Output the (X, Y) coordinate of the center of the cell containing the given text.  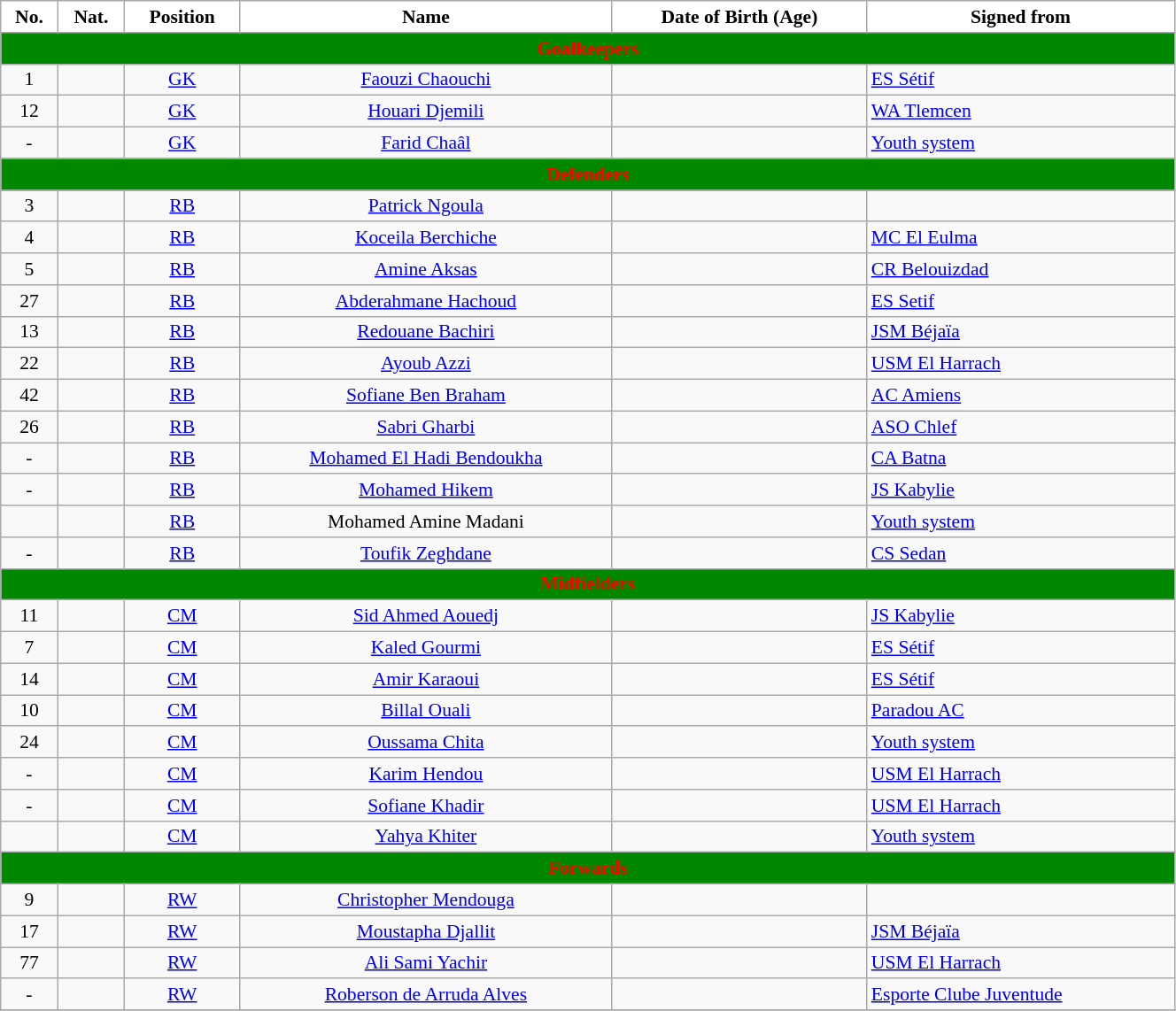
Faouzi Chaouchi (426, 80)
11 (29, 616)
Mohamed Hikem (426, 490)
1 (29, 80)
Sid Ahmed Aouedj (426, 616)
13 (29, 332)
AC Amiens (1021, 396)
Moustapha Djallit (426, 931)
Nat. (91, 17)
ES Setif (1021, 301)
Forwards (588, 868)
CR Belouizdad (1021, 269)
Redouane Bachiri (426, 332)
Goalkeepers (588, 49)
4 (29, 238)
Roberson de Arruda Alves (426, 995)
Amir Karaoui (426, 679)
Ayoub Azzi (426, 364)
Karim Hendou (426, 774)
27 (29, 301)
Sabri Gharbi (426, 427)
Mohamed El Hadi Bendoukha (426, 459)
5 (29, 269)
Signed from (1021, 17)
Koceila Berchiche (426, 238)
77 (29, 963)
Esporte Clube Juventude (1021, 995)
WA Tlemcen (1021, 112)
Name (426, 17)
Toufik Zeghdane (426, 553)
MC El Eulma (1021, 238)
Ali Sami Yachir (426, 963)
CA Batna (1021, 459)
17 (29, 931)
Houari Djemili (426, 112)
Farid Chaâl (426, 143)
No. (29, 17)
Sofiane Khadir (426, 806)
Kaled Gourmi (426, 648)
Paradou AC (1021, 711)
Patrick Ngoula (426, 206)
22 (29, 364)
24 (29, 743)
Mohamed Amine Madani (426, 521)
26 (29, 427)
Billal Ouali (426, 711)
Abderahmane Hachoud (426, 301)
Amine Aksas (426, 269)
42 (29, 396)
Midfielders (588, 584)
3 (29, 206)
CS Sedan (1021, 553)
10 (29, 711)
12 (29, 112)
9 (29, 900)
Oussama Chita (426, 743)
14 (29, 679)
ASO Chlef (1021, 427)
Christopher Mendouga (426, 900)
7 (29, 648)
Yahya Khiter (426, 837)
Defenders (588, 174)
Sofiane Ben Braham (426, 396)
Date of Birth (Age) (739, 17)
Position (182, 17)
